Locate the cell with the specified text and output its (X, Y) center coordinate. 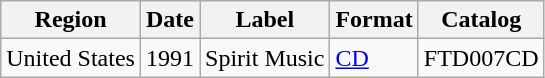
Region (71, 20)
United States (71, 58)
Date (170, 20)
Catalog (481, 20)
CD (374, 58)
Spirit Music (265, 58)
Format (374, 20)
1991 (170, 58)
Label (265, 20)
FTD007CD (481, 58)
